Detect which cell encompasses the target text, then output its [X, Y] center coordinate. 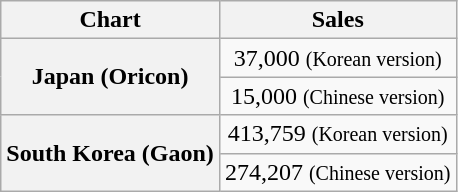
Chart [110, 20]
Sales [338, 20]
15,000 (Chinese version) [338, 96]
413,759 (Korean version) [338, 134]
Japan (Oricon) [110, 77]
274,207 (Chinese version) [338, 172]
South Korea (Gaon) [110, 153]
37,000 (Korean version) [338, 58]
